Pinpoint the cell where the given text exists, returning its (X, Y) midpoint coordinate. 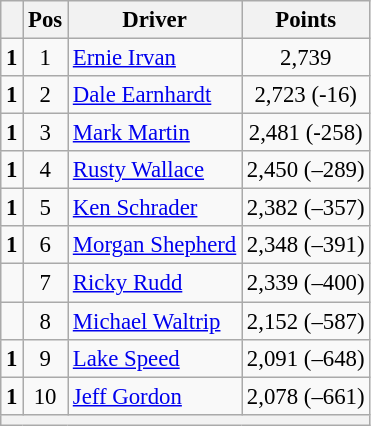
Lake Speed (155, 358)
Jeff Gordon (155, 396)
10 (46, 396)
3 (46, 133)
Pos (46, 20)
Michael Waltrip (155, 321)
Morgan Shepherd (155, 245)
4 (46, 170)
8 (46, 321)
7 (46, 283)
2,723 (-16) (306, 95)
Ernie Irvan (155, 58)
5 (46, 208)
2,339 (–400) (306, 283)
2,450 (–289) (306, 170)
2,152 (–587) (306, 321)
2,091 (–648) (306, 358)
2,348 (–391) (306, 245)
Ricky Rudd (155, 283)
Dale Earnhardt (155, 95)
6 (46, 245)
Points (306, 20)
Mark Martin (155, 133)
Driver (155, 20)
2,481 (-258) (306, 133)
2,078 (–661) (306, 396)
Rusty Wallace (155, 170)
2 (46, 95)
2,739 (306, 58)
Ken Schrader (155, 208)
9 (46, 358)
2,382 (–357) (306, 208)
